Return [X, Y] of the center of cell containing provided text 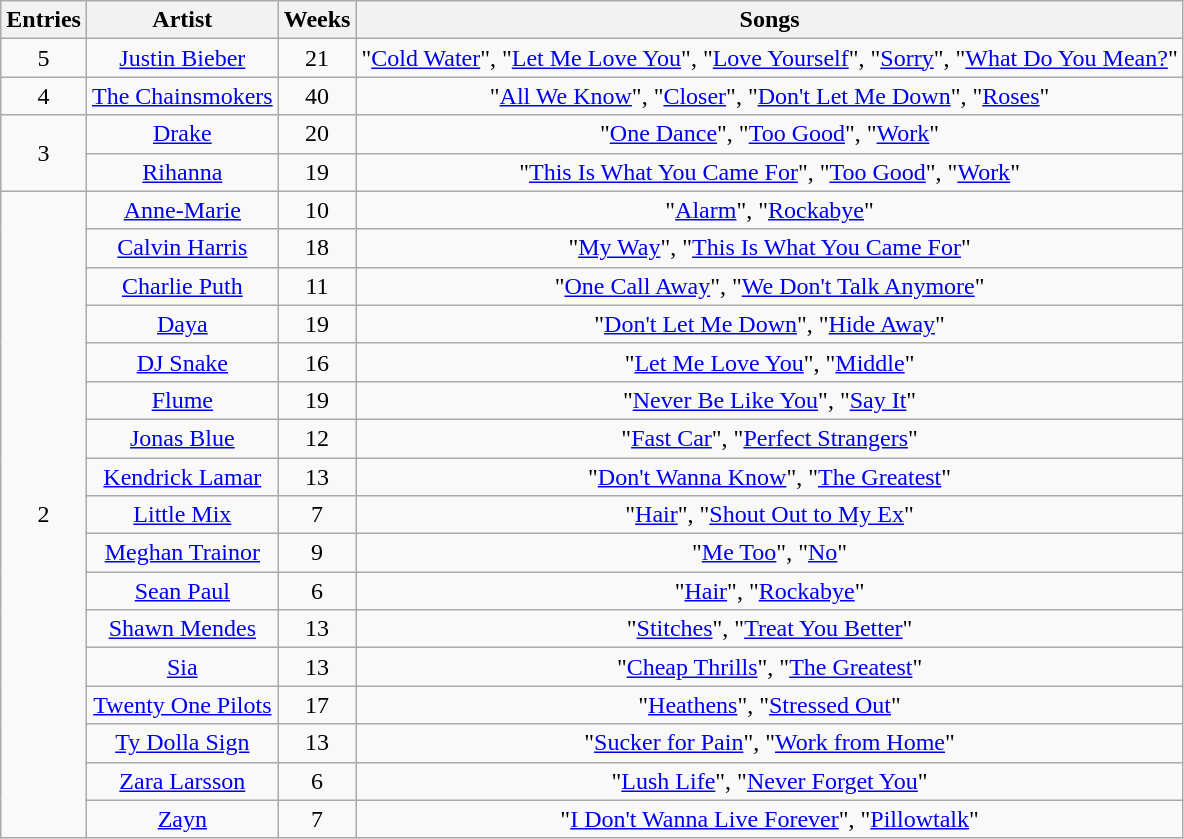
"All We Know", "Closer", "Don't Let Me Down", "Roses" [770, 96]
Entries [44, 20]
5 [44, 58]
Flume [182, 400]
Little Mix [182, 515]
"Lush Life", "Never Forget You" [770, 781]
"Let Me Love You", "Middle" [770, 362]
"Heathens", "Stressed Out" [770, 705]
Zara Larsson [182, 781]
17 [317, 705]
Charlie Puth [182, 286]
Drake [182, 134]
Twenty One Pilots [182, 705]
"My Way", "This Is What You Came For" [770, 248]
3 [44, 153]
"Sucker for Pain", "Work from Home" [770, 743]
21 [317, 58]
16 [317, 362]
"Hair", "Shout Out to My Ex" [770, 515]
10 [317, 210]
"Stitches", "Treat You Better" [770, 629]
40 [317, 96]
Rihanna [182, 172]
The Chainsmokers [182, 96]
12 [317, 438]
Zayn [182, 819]
"Me Too", "No" [770, 553]
4 [44, 96]
Anne-Marie [182, 210]
"One Dance", "Too Good", "Work" [770, 134]
"Cold Water", "Let Me Love You", "Love Yourself", "Sorry", "What Do You Mean?" [770, 58]
Jonas Blue [182, 438]
"Never Be Like You", "Say It" [770, 400]
"Fast Car", "Perfect Strangers" [770, 438]
"Don't Wanna Know", "The Greatest" [770, 477]
Sia [182, 667]
Justin Bieber [182, 58]
2 [44, 514]
"Don't Let Me Down", "Hide Away" [770, 324]
Artist [182, 20]
Meghan Trainor [182, 553]
Ty Dolla Sign [182, 743]
Sean Paul [182, 591]
Weeks [317, 20]
"I Don't Wanna Live Forever", "Pillowtalk" [770, 819]
9 [317, 553]
Songs [770, 20]
Shawn Mendes [182, 629]
Calvin Harris [182, 248]
Kendrick Lamar [182, 477]
"One Call Away", "We Don't Talk Anymore" [770, 286]
20 [317, 134]
"This Is What You Came For", "Too Good", "Work" [770, 172]
18 [317, 248]
Daya [182, 324]
DJ Snake [182, 362]
"Cheap Thrills", "The Greatest" [770, 667]
"Alarm", "Rockabye" [770, 210]
11 [317, 286]
"Hair", "Rockabye" [770, 591]
